Capture the cell that displays the provided text and extract its (x, y) central coordinate. 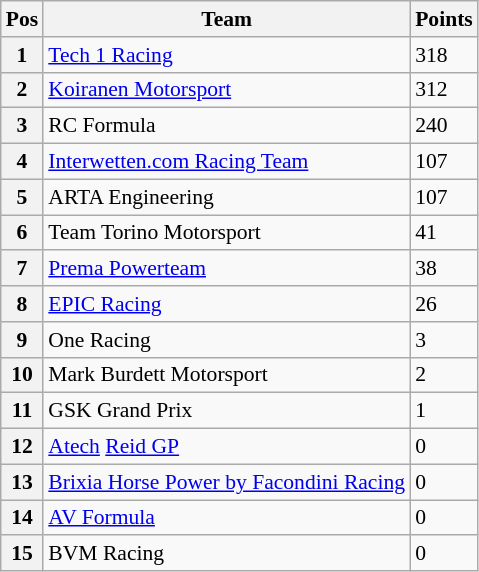
Team Torino Motorsport (226, 233)
15 (22, 554)
12 (22, 447)
9 (22, 340)
312 (444, 90)
ARTA Engineering (226, 197)
13 (22, 482)
Brixia Horse Power by Facondini Racing (226, 482)
41 (444, 233)
Points (444, 19)
38 (444, 269)
EPIC Racing (226, 304)
6 (22, 233)
5 (22, 197)
Team (226, 19)
8 (22, 304)
GSK Grand Prix (226, 411)
Interwetten.com Racing Team (226, 162)
Tech 1 Racing (226, 55)
4 (22, 162)
AV Formula (226, 518)
26 (444, 304)
BVM Racing (226, 554)
10 (22, 375)
Mark Burdett Motorsport (226, 375)
7 (22, 269)
14 (22, 518)
Atech Reid GP (226, 447)
240 (444, 126)
Prema Powerteam (226, 269)
One Racing (226, 340)
Koiranen Motorsport (226, 90)
318 (444, 55)
11 (22, 411)
RC Formula (226, 126)
Pos (22, 19)
